Extract the [X, Y] coordinate from the center of the cell holding the provided text.  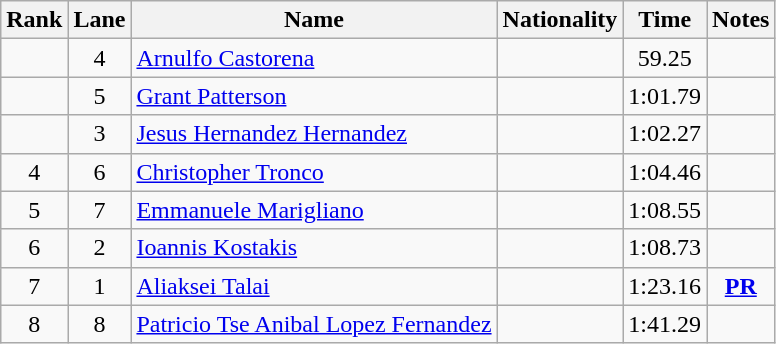
Ioannis Kostakis [314, 248]
3 [100, 134]
1:01.79 [665, 96]
Aliaksei Talai [314, 286]
Patricio Tse Anibal Lopez Fernandez [314, 324]
Grant Patterson [314, 96]
2 [100, 248]
1:41.29 [665, 324]
Notes [741, 20]
1 [100, 286]
1:08.73 [665, 248]
1:08.55 [665, 210]
Christopher Tronco [314, 172]
Emmanuele Marigliano [314, 210]
Lane [100, 20]
Arnulfo Castorena [314, 58]
PR [741, 286]
Nationality [560, 20]
1:04.46 [665, 172]
Jesus Hernandez Hernandez [314, 134]
Time [665, 20]
Name [314, 20]
1:23.16 [665, 286]
59.25 [665, 58]
1:02.27 [665, 134]
Rank [34, 20]
